Provide the [x, y] coordinate of the cell's center where the given text is located.  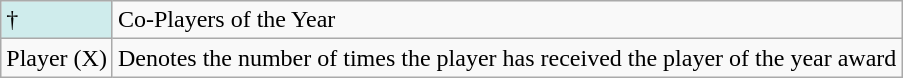
† [57, 20]
Co-Players of the Year [506, 20]
Denotes the number of times the player has received the player of the year award [506, 58]
Player (X) [57, 58]
